Find where the given text appears and provide that cell's center as (X, Y) coordinate. 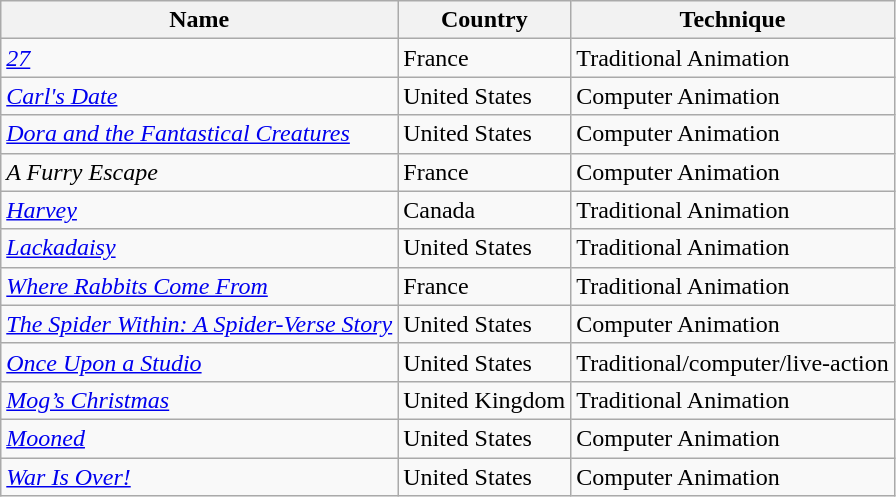
Carl's Date (200, 96)
Canada (484, 210)
A Furry Escape (200, 172)
War Is Over! (200, 477)
Mog’s Christmas (200, 400)
Where Rabbits Come From (200, 286)
Lackadaisy (200, 248)
Technique (732, 20)
Country (484, 20)
United Kingdom (484, 400)
Once Upon a Studio (200, 362)
Harvey (200, 210)
Traditional/computer/live-action (732, 362)
Name (200, 20)
Dora and the Fantastical Creatures (200, 134)
The Spider Within: A Spider-Verse Story (200, 324)
27 (200, 58)
Mooned (200, 438)
